Identify which cell holds the provided text, then report its (x, y) central coordinate. 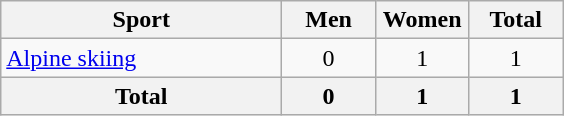
Alpine skiing (142, 58)
Women (422, 20)
Sport (142, 20)
Men (329, 20)
